Pinpoint the cell where the given text exists, returning its (x, y) midpoint coordinate. 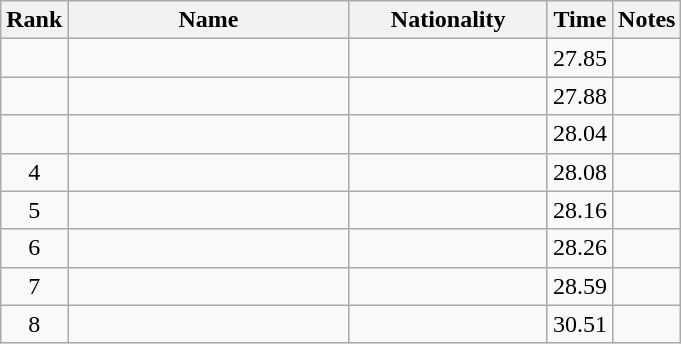
5 (34, 210)
Notes (647, 20)
4 (34, 172)
6 (34, 248)
28.26 (580, 248)
8 (34, 324)
Time (580, 20)
7 (34, 286)
27.88 (580, 96)
Name (208, 20)
Rank (34, 20)
27.85 (580, 58)
28.08 (580, 172)
Nationality (448, 20)
28.16 (580, 210)
28.59 (580, 286)
28.04 (580, 134)
30.51 (580, 324)
